Determine the [X, Y] coordinate at the center of the cell enclosing the given text.  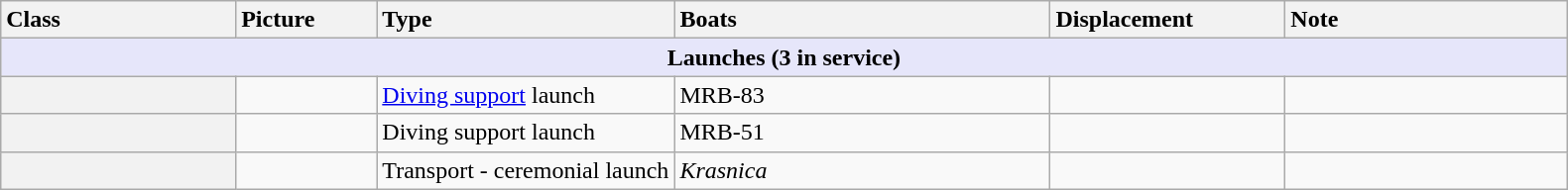
Displacement [1168, 20]
Class [119, 20]
Transport - ceremonial launch [526, 170]
Type [526, 20]
MRB-83 [863, 95]
Krasnica [863, 170]
Picture [306, 20]
Boats [863, 20]
Note [1426, 20]
MRB-51 [863, 133]
Launches (3 in service) [784, 57]
